Pinpoint the cell where the given text exists, returning its [X, Y] midpoint coordinate. 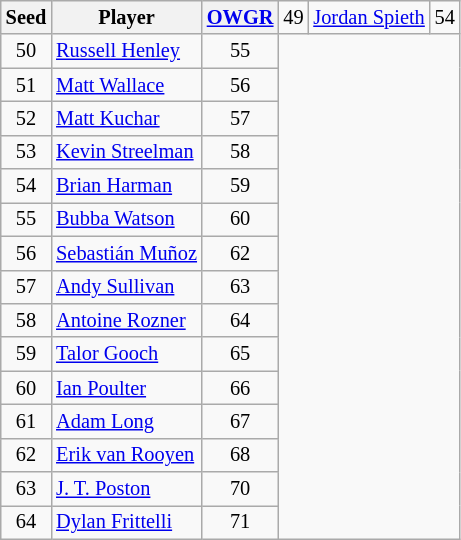
Talor Gooch [126, 354]
51 [26, 85]
Seed [26, 17]
Dylan Frittelli [126, 522]
61 [26, 421]
J. T. Poston [126, 489]
Matt Kuchar [126, 118]
66 [240, 388]
Bubba Watson [126, 219]
Erik van Rooyen [126, 455]
Player [126, 17]
65 [240, 354]
49 [293, 17]
50 [26, 51]
70 [240, 489]
71 [240, 522]
67 [240, 421]
Kevin Streelman [126, 152]
Andy Sullivan [126, 287]
68 [240, 455]
Antoine Rozner [126, 320]
Sebastián Muñoz [126, 253]
Matt Wallace [126, 85]
Jordan Spieth [368, 17]
52 [26, 118]
Brian Harman [126, 186]
Adam Long [126, 421]
53 [26, 152]
Russell Henley [126, 51]
OWGR [240, 17]
Ian Poulter [126, 388]
